Search for the cell housing the specified text and yield its [X, Y] center coordinate. 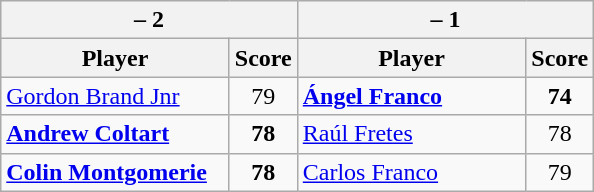
Raúl Fretes [412, 134]
Andrew Coltart [116, 134]
– 2 [150, 20]
Colin Montgomerie [116, 172]
Ángel Franco [412, 96]
74 [560, 96]
Gordon Brand Jnr [116, 96]
– 1 [446, 20]
Carlos Franco [412, 172]
